Find where the given text appears and provide that cell's center as [X, Y] coordinate. 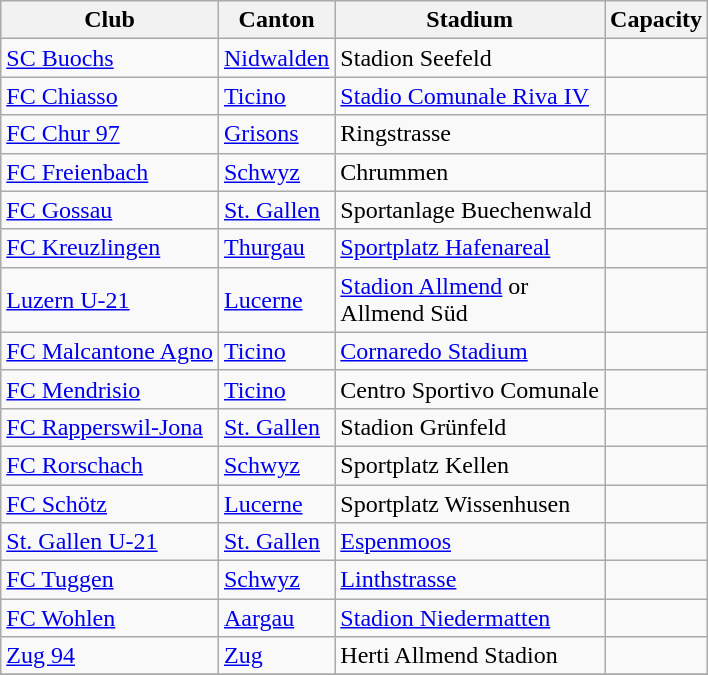
FC Mendrisio [110, 389]
Stadium [470, 20]
FC Chiasso [110, 96]
Chrummen [470, 172]
Cornaredo Stadium [470, 351]
Sportplatz Hafenareal [470, 248]
FC Tuggen [110, 580]
Thurgau [276, 248]
Herti Allmend Stadion [470, 656]
FC Freienbach [110, 172]
Ringstrasse [470, 134]
FC Kreuzlingen [110, 248]
Centro Sportivo Comunale [470, 389]
FC Rapperswil-Jona [110, 427]
FC Rorschach [110, 465]
FC Gossau [110, 210]
Stadio Comunale Riva IV [470, 96]
FC Malcantone Agno [110, 351]
Sportplatz Wissenhusen [470, 503]
Stadion Allmend orAllmend Süd [470, 300]
FC Wohlen [110, 618]
St. Gallen U-21 [110, 542]
Linthstrasse [470, 580]
Canton [276, 20]
FC Chur 97 [110, 134]
Capacity [656, 20]
Nidwalden [276, 58]
FC Schötz [110, 503]
Club [110, 20]
Stadion Seefeld [470, 58]
Luzern U-21 [110, 300]
Espenmoos [470, 542]
Stadion Niedermatten [470, 618]
Aargau [276, 618]
SC Buochs [110, 58]
Zug 94 [110, 656]
Stadion Grünfeld [470, 427]
Sportanlage Buechenwald [470, 210]
Grisons [276, 134]
Zug [276, 656]
Sportplatz Kellen [470, 465]
